Capture the cell that displays the provided text and extract its [X, Y] central coordinate. 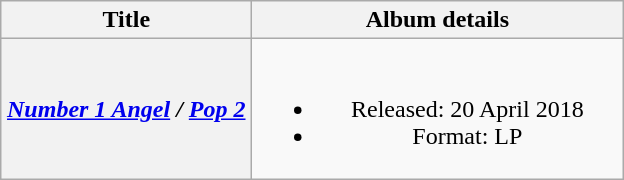
Released: 20 April 2018Format: LP [438, 109]
Number 1 Angel / Pop 2 [126, 109]
Title [126, 20]
Album details [438, 20]
